Return [X, Y] of the center of cell containing provided text 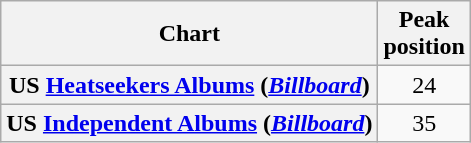
Chart [190, 34]
US Independent Albums (Billboard) [190, 123]
US Heatseekers Albums (Billboard) [190, 85]
Peakposition [424, 34]
24 [424, 85]
35 [424, 123]
